Capture the cell that displays the provided text and extract its (X, Y) central coordinate. 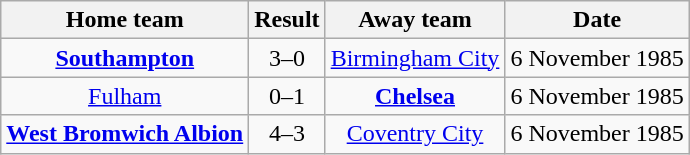
Birmingham City (415, 58)
Away team (415, 20)
Home team (125, 20)
Chelsea (415, 96)
Southampton (125, 58)
4–3 (287, 134)
Date (597, 20)
Fulham (125, 96)
Result (287, 20)
Coventry City (415, 134)
West Bromwich Albion (125, 134)
0–1 (287, 96)
3–0 (287, 58)
